Locate the cell with the specified text and output its [X, Y] center coordinate. 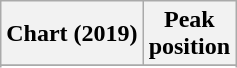
Peak position [189, 34]
Chart (2019) [72, 34]
